Output the (X, Y) coordinate of the center of the cell containing the given text.  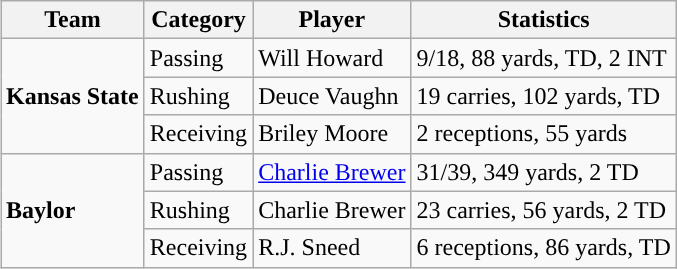
19 carries, 102 yards, TD (544, 96)
Category (198, 20)
Team (73, 20)
Baylor (73, 210)
Kansas State (73, 96)
2 receptions, 55 yards (544, 134)
23 carries, 56 yards, 2 TD (544, 210)
Statistics (544, 20)
R.J. Sneed (332, 248)
31/39, 349 yards, 2 TD (544, 172)
Deuce Vaughn (332, 96)
Will Howard (332, 58)
9/18, 88 yards, TD, 2 INT (544, 58)
6 receptions, 86 yards, TD (544, 248)
Player (332, 20)
Briley Moore (332, 134)
